Capture the cell that displays the provided text and extract its [X, Y] central coordinate. 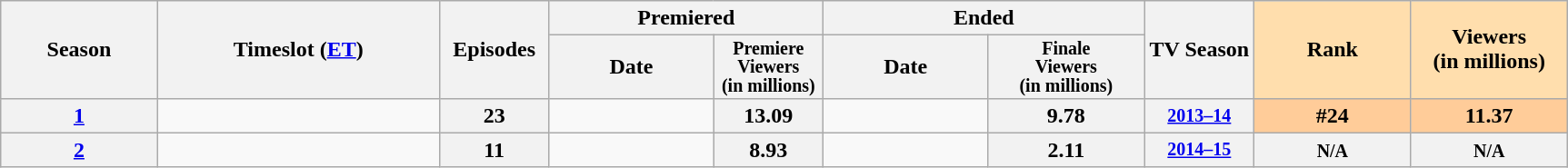
Episodes [494, 50]
TV Season [1200, 50]
2014–15 [1200, 150]
Timeslot (ET) [298, 50]
9.78 [1066, 115]
Season [79, 50]
FinaleViewers(in millions) [1066, 67]
8.93 [769, 150]
11 [494, 150]
2.11 [1066, 150]
2 [79, 150]
1 [79, 115]
PremiereViewers(in millions) [769, 67]
13.09 [769, 115]
#24 [1333, 115]
11.37 [1489, 115]
Premiered [686, 18]
2013–14 [1200, 115]
Ended [984, 18]
Rank [1333, 50]
Viewers(in millions) [1489, 50]
23 [494, 115]
